Determine the [X, Y] coordinate at the center of the cell enclosing the given text.  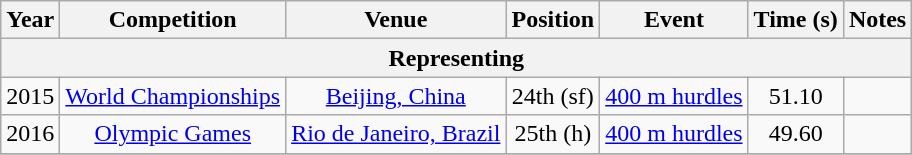
51.10 [796, 96]
25th (h) [553, 134]
49.60 [796, 134]
Competition [173, 20]
Time (s) [796, 20]
Notes [877, 20]
2016 [30, 134]
24th (sf) [553, 96]
World Championships [173, 96]
Position [553, 20]
Venue [396, 20]
2015 [30, 96]
Representing [456, 58]
Beijing, China [396, 96]
Olympic Games [173, 134]
Event [674, 20]
Year [30, 20]
Rio de Janeiro, Brazil [396, 134]
